Provide the (X, Y) coordinate of the cell's center where the given text is located.  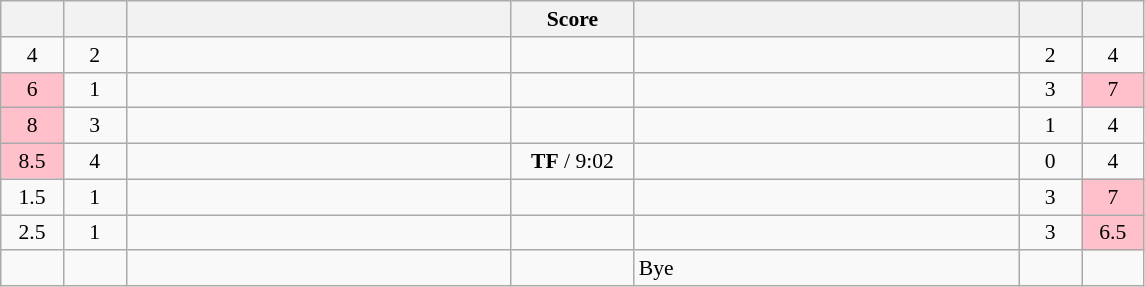
2.5 (32, 233)
TF / 9:02 (572, 162)
Bye (826, 269)
6.5 (1114, 233)
Score (572, 19)
0 (1050, 162)
8 (32, 126)
8.5 (32, 162)
6 (32, 90)
1.5 (32, 197)
